Extract the (X, Y) coordinate from the center of the cell holding the provided text.  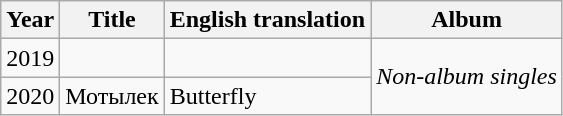
Title (112, 20)
Butterfly (267, 96)
Мотылек (112, 96)
Album (467, 20)
Year (30, 20)
2019 (30, 58)
2020 (30, 96)
Non-album singles (467, 77)
English translation (267, 20)
